Extract the (X, Y) coordinate from the center of the cell holding the provided text.  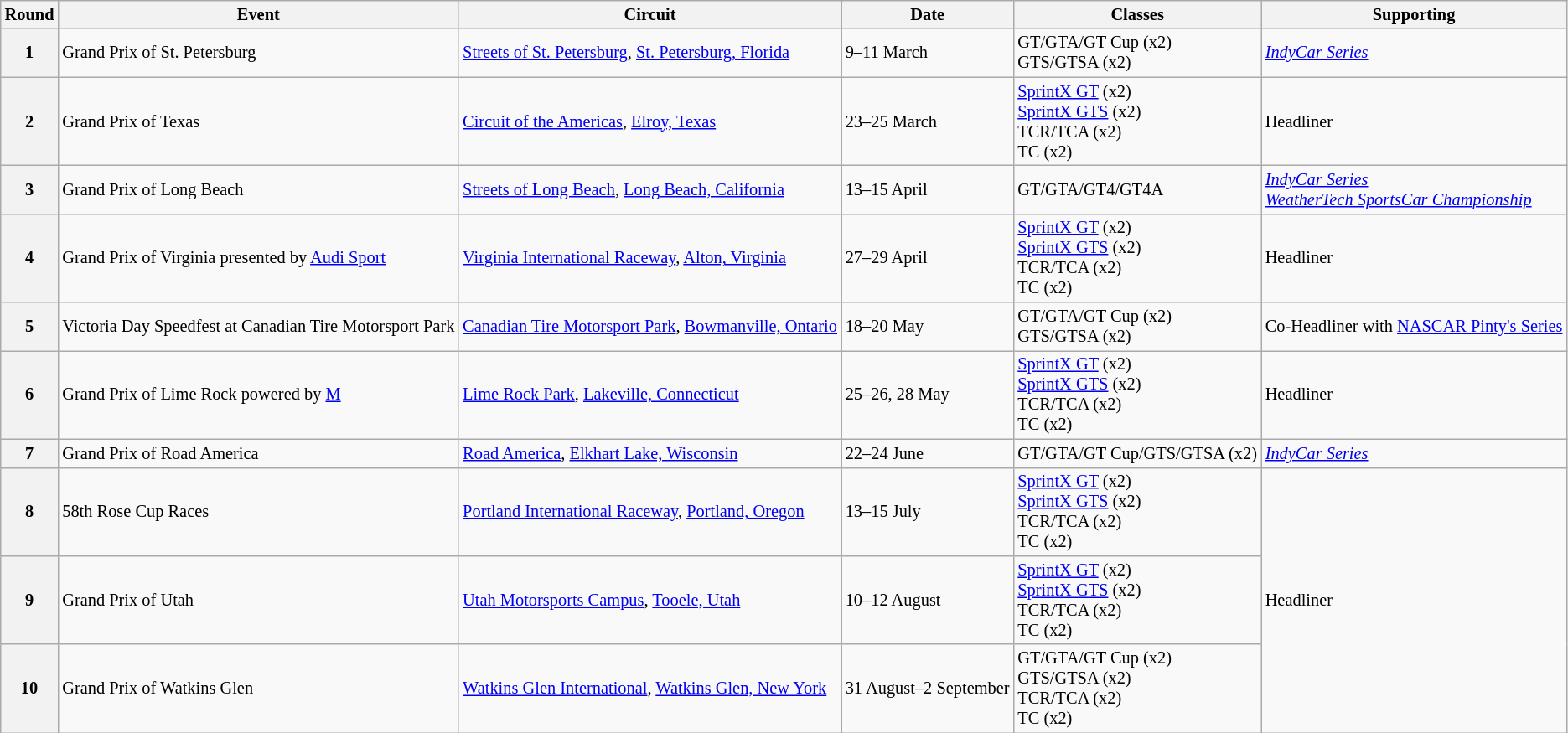
Circuit (650, 14)
9–11 March (928, 53)
3 (30, 189)
25–26, 28 May (928, 395)
Round (30, 14)
10–12 August (928, 600)
31 August–2 September (928, 689)
22–24 June (928, 453)
Grand Prix of Virginia presented by Audi Sport (258, 258)
Portland International Raceway, Portland, Oregon (650, 512)
Grand Prix of Texas (258, 121)
GT/GTA/GT Cup (x2)GTS/GTSA (x2)TCR/TCA (x2)TC (x2) (1136, 689)
Grand Prix of Long Beach (258, 189)
7 (30, 453)
Road America, Elkhart Lake, Wisconsin (650, 453)
GT/GTA/GT4/GT4A (1136, 189)
Lime Rock Park, Lakeville, Connecticut (650, 395)
27–29 April (928, 258)
Watkins Glen International, Watkins Glen, New York (650, 689)
13–15 July (928, 512)
6 (30, 395)
Event (258, 14)
13–15 April (928, 189)
Classes (1136, 14)
Utah Motorsports Campus, Tooele, Utah (650, 600)
18–20 May (928, 327)
1 (30, 53)
Grand Prix of Road America (258, 453)
8 (30, 512)
23–25 March (928, 121)
Virginia International Raceway, Alton, Virginia (650, 258)
Victoria Day Speedfest at Canadian Tire Motorsport Park (258, 327)
Co-Headliner with NASCAR Pinty's Series (1415, 327)
9 (30, 600)
Grand Prix of Watkins Glen (258, 689)
GT/GTA/GT Cup/GTS/GTSA (x2) (1136, 453)
58th Rose Cup Races (258, 512)
Grand Prix of Utah (258, 600)
Supporting (1415, 14)
2 (30, 121)
Streets of St. Petersburg, St. Petersburg, Florida (650, 53)
Circuit of the Americas, Elroy, Texas (650, 121)
Canadian Tire Motorsport Park, Bowmanville, Ontario (650, 327)
Streets of Long Beach, Long Beach, California (650, 189)
Date (928, 14)
10 (30, 689)
IndyCar SeriesWeatherTech SportsCar Championship (1415, 189)
Grand Prix of Lime Rock powered by M (258, 395)
Grand Prix of St. Petersburg (258, 53)
5 (30, 327)
4 (30, 258)
